Locate the cell with the specified text and output its [x, y] center coordinate. 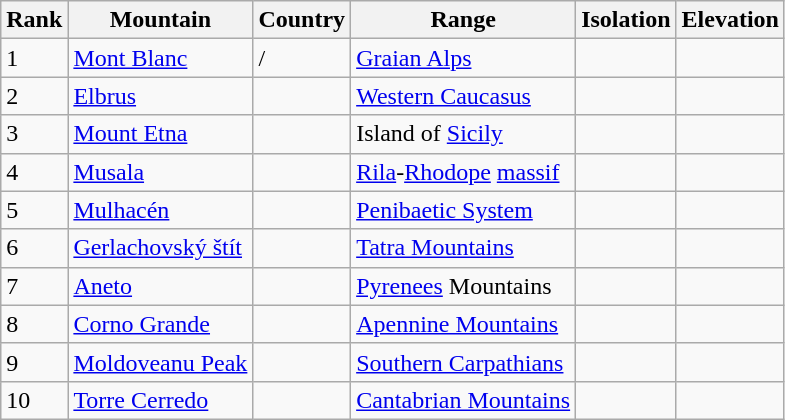
Tatra Mountains [464, 248]
5 [34, 210]
Moldoveanu Peak [160, 362]
Country [302, 20]
Gerlachovský štít [160, 248]
Elbrus [160, 96]
Range [464, 20]
3 [34, 134]
Southern Carpathians [464, 362]
Mont Blanc [160, 58]
7 [34, 286]
10 [34, 400]
Rila-Rhodope massif [464, 172]
2 [34, 96]
Isolation [626, 20]
Apennine Mountains [464, 324]
1 [34, 58]
Island of Sicily [464, 134]
Aneto [160, 286]
Elevation [730, 20]
/ [302, 58]
Torre Cerredo [160, 400]
Cantabrian Mountains [464, 400]
8 [34, 324]
Mountain [160, 20]
6 [34, 248]
Corno Grande [160, 324]
Graian Alps [464, 58]
Penibaetic System [464, 210]
Western Caucasus [464, 96]
Pyrenees Mountains [464, 286]
4 [34, 172]
Mount Etna [160, 134]
Mulhacén [160, 210]
Musala [160, 172]
9 [34, 362]
Rank [34, 20]
